From the cell containing the given text, extract its center point as [x, y] coordinate. 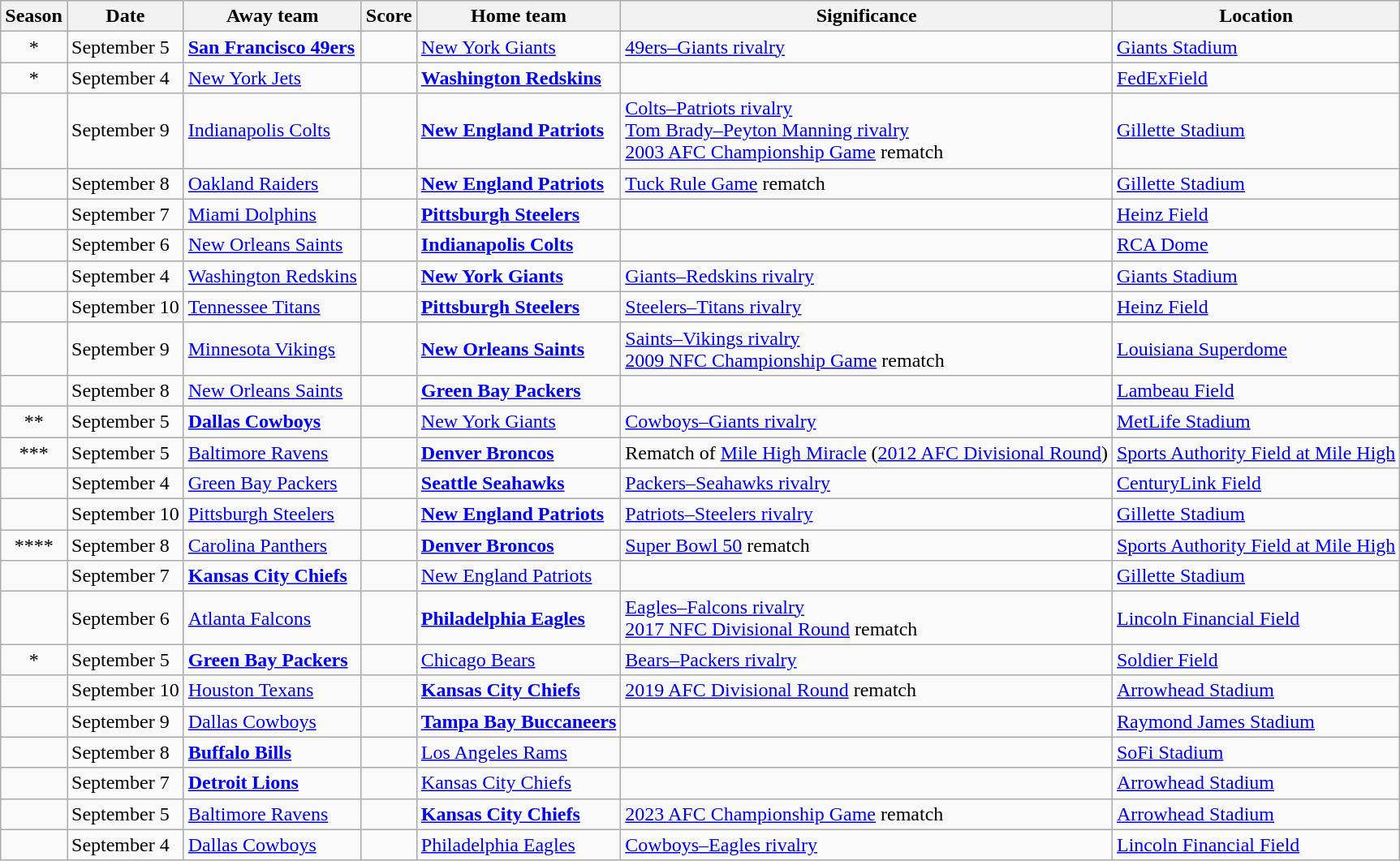
Date [125, 16]
**** [34, 545]
Tennessee Titans [273, 307]
Bears–Packers rivalry [867, 660]
*** [34, 452]
Season [34, 16]
Significance [867, 16]
Minnesota Vikings [273, 349]
Seattle Seahawks [519, 484]
Miami Dolphins [273, 214]
Away team [273, 16]
Home team [519, 16]
Detroit Lions [273, 783]
Cowboys–Eagles rivalry [867, 845]
CenturyLink Field [1256, 484]
Louisiana Superdome [1256, 349]
Steelers–Titans rivalry [867, 307]
Buffalo Bills [273, 752]
Patriots–Steelers rivalry [867, 514]
** [34, 421]
Super Bowl 50 rematch [867, 545]
Location [1256, 16]
Eagles–Falcons rivalry2017 NFC Divisional Round rematch [867, 618]
New York Jets [273, 78]
FedExField [1256, 78]
Colts–Patriots rivalryTom Brady–Peyton Manning rivalry2003 AFC Championship Game rematch [867, 131]
Packers–Seahawks rivalry [867, 484]
Los Angeles Rams [519, 752]
RCA Dome [1256, 245]
Chicago Bears [519, 660]
Atlanta Falcons [273, 618]
Rematch of Mile High Miracle (2012 AFC Divisional Round) [867, 452]
Saints–Vikings rivalry2009 NFC Championship Game rematch [867, 349]
Giants–Redskins rivalry [867, 276]
Oakland Raiders [273, 183]
San Francisco 49ers [273, 47]
Tampa Bay Buccaneers [519, 721]
Lambeau Field [1256, 390]
Tuck Rule Game rematch [867, 183]
Raymond James Stadium [1256, 721]
MetLife Stadium [1256, 421]
Carolina Panthers [273, 545]
Houston Texans [273, 691]
Soldier Field [1256, 660]
2023 AFC Championship Game rematch [867, 814]
Cowboys–Giants rivalry [867, 421]
2019 AFC Divisional Round rematch [867, 691]
Score [389, 16]
49ers–Giants rivalry [867, 47]
SoFi Stadium [1256, 752]
